Extract the [x, y] coordinate from the center of the cell holding the provided text.  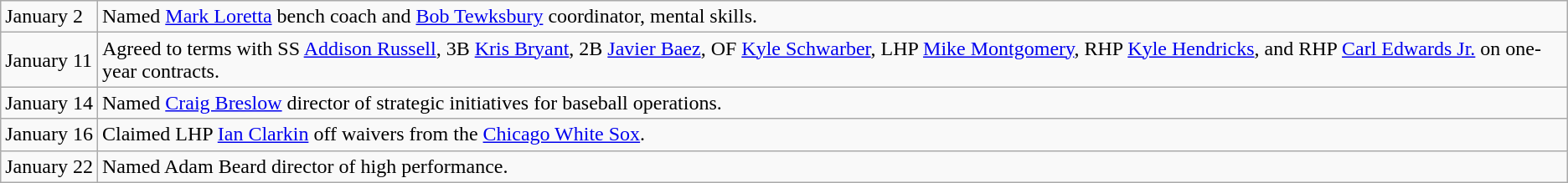
January 2 [49, 17]
January 22 [49, 166]
Named Mark Loretta bench coach and Bob Tewksbury coordinator, mental skills. [833, 17]
Claimed LHP Ian Clarkin off waivers from the Chicago White Sox. [833, 135]
Named Adam Beard director of high performance. [833, 166]
January 14 [49, 103]
January 16 [49, 135]
Named Craig Breslow director of strategic initiatives for baseball operations. [833, 103]
January 11 [49, 60]
